Locate the cell with the specified text and output its (X, Y) center coordinate. 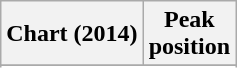
Chart (2014) (72, 34)
Peakposition (189, 34)
